Search for the cell housing the specified text and yield its (X, Y) center coordinate. 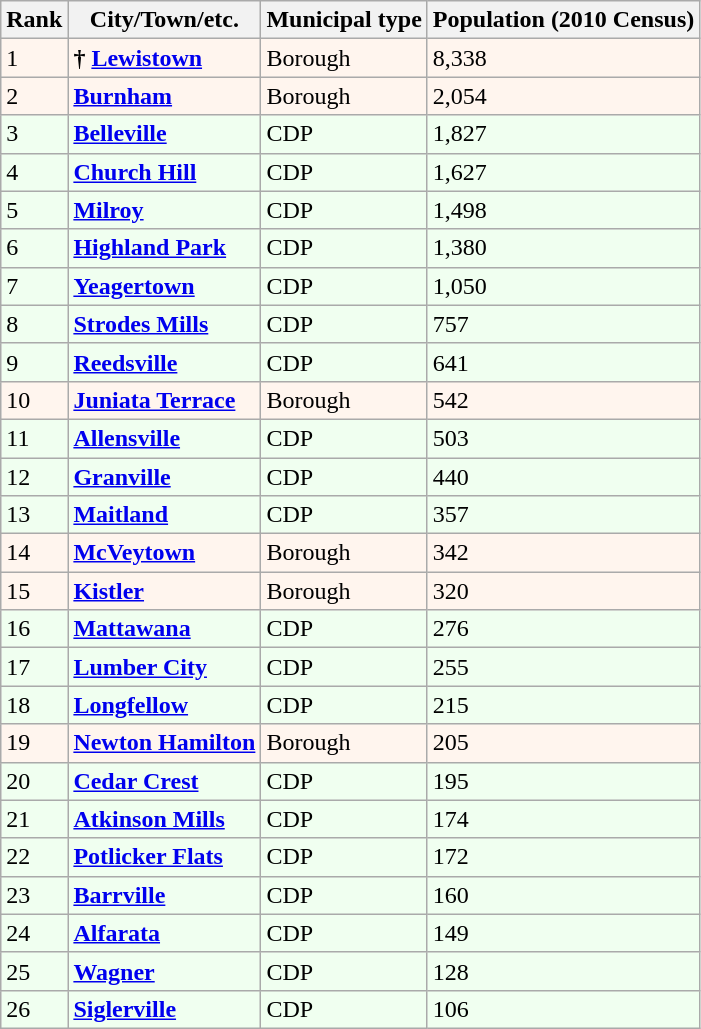
Mattawana (164, 629)
18 (34, 705)
21 (34, 819)
Barrville (164, 895)
1 (34, 58)
160 (563, 895)
1,050 (563, 286)
128 (563, 971)
6 (34, 248)
Milroy (164, 210)
172 (563, 857)
12 (34, 477)
Wagner (164, 971)
7 (34, 286)
542 (563, 400)
4 (34, 172)
Strodes Mills (164, 324)
Burnham (164, 96)
11 (34, 438)
13 (34, 515)
Municipal type (344, 20)
9 (34, 362)
Yeagertown (164, 286)
106 (563, 1009)
Atkinson Mills (164, 819)
641 (563, 362)
Newton Hamilton (164, 743)
3 (34, 134)
255 (563, 667)
1,627 (563, 172)
320 (563, 591)
Rank (34, 20)
Potlicker Flats (164, 857)
1,498 (563, 210)
Longfellow (164, 705)
Siglerville (164, 1009)
5 (34, 210)
357 (563, 515)
Kistler (164, 591)
Granville (164, 477)
Belleville (164, 134)
19 (34, 743)
276 (563, 629)
Population (2010 Census) (563, 20)
15 (34, 591)
503 (563, 438)
25 (34, 971)
Church Hill (164, 172)
14 (34, 553)
Cedar Crest (164, 781)
Alfarata (164, 933)
Reedsville (164, 362)
Maitland (164, 515)
8 (34, 324)
16 (34, 629)
149 (563, 933)
440 (563, 477)
Lumber City (164, 667)
17 (34, 667)
195 (563, 781)
2,054 (563, 96)
1,827 (563, 134)
8,338 (563, 58)
2 (34, 96)
City/Town/etc. (164, 20)
10 (34, 400)
McVeytown (164, 553)
Highland Park (164, 248)
22 (34, 857)
205 (563, 743)
† Lewistown (164, 58)
1,380 (563, 248)
20 (34, 781)
757 (563, 324)
Juniata Terrace (164, 400)
215 (563, 705)
342 (563, 553)
174 (563, 819)
24 (34, 933)
Allensville (164, 438)
26 (34, 1009)
23 (34, 895)
